Extract the (X, Y) coordinate from the center of the cell holding the provided text.  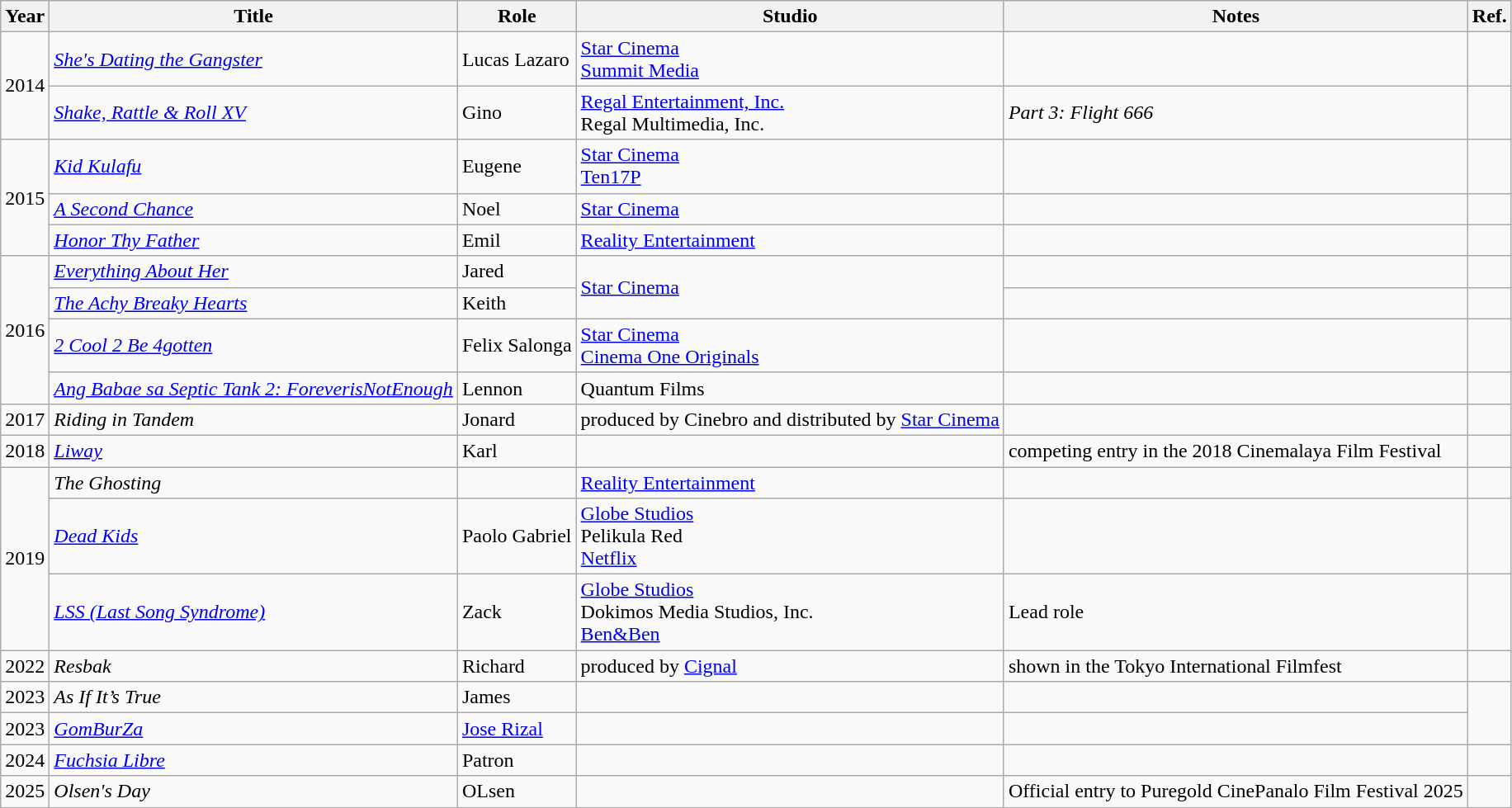
2018 (25, 451)
LSS (Last Song Syndrome) (254, 612)
Riding in Tandem (254, 419)
2025 (25, 791)
shown in the Tokyo International Filmfest (1236, 666)
2015 (25, 198)
Dead Kids (254, 536)
produced by Cinebro and distributed by Star Cinema (790, 419)
Richard (517, 666)
Shake, Rattle & Roll XV (254, 112)
A Second Chance (254, 209)
Lead role (1236, 612)
produced by Cignal (790, 666)
2016 (25, 330)
Jared (517, 272)
Part 3: Flight 666 (1236, 112)
Regal Entertainment, Inc.Regal Multimedia, Inc. (790, 112)
Gino (517, 112)
Studio (790, 17)
Official entry to Puregold CinePanalo Film Festival 2025 (1236, 791)
2 Cool 2 Be 4gotten (254, 345)
Emil (517, 240)
Eugene (517, 167)
Felix Salonga (517, 345)
Olsen's Day (254, 791)
Jonard (517, 419)
Globe StudiosDokimos Media Studios, Inc.Ben&Ben (790, 612)
competing entry in the 2018 Cinemalaya Film Festival (1236, 451)
The Achy Breaky Hearts (254, 303)
Karl (517, 451)
Fuchsia Libre (254, 760)
Zack (517, 612)
Paolo Gabriel (517, 536)
Ref. (1489, 17)
Title (254, 17)
GomBurZa (254, 729)
Keith (517, 303)
The Ghosting (254, 483)
Star CinemaSummit Media (790, 59)
OLsen (517, 791)
Ang Babae sa Septic Tank 2: ForeverisNotEnough (254, 388)
Resbak (254, 666)
Star CinemaCinema One Originals (790, 345)
Noel (517, 209)
Kid Kulafu (254, 167)
Everything About Her (254, 272)
Notes (1236, 17)
Star CinemaTen17P (790, 167)
2022 (25, 666)
Quantum Films (790, 388)
As If It’s True (254, 697)
Lennon (517, 388)
2019 (25, 559)
Patron (517, 760)
Liway (254, 451)
Role (517, 17)
Jose Rizal (517, 729)
Year (25, 17)
James (517, 697)
She's Dating the Gangster (254, 59)
Globe Studios Pelikula Red Netflix (790, 536)
2024 (25, 760)
2017 (25, 419)
2014 (25, 86)
Honor Thy Father (254, 240)
Lucas Lazaro (517, 59)
